Search for the cell housing the specified text and yield its (X, Y) center coordinate. 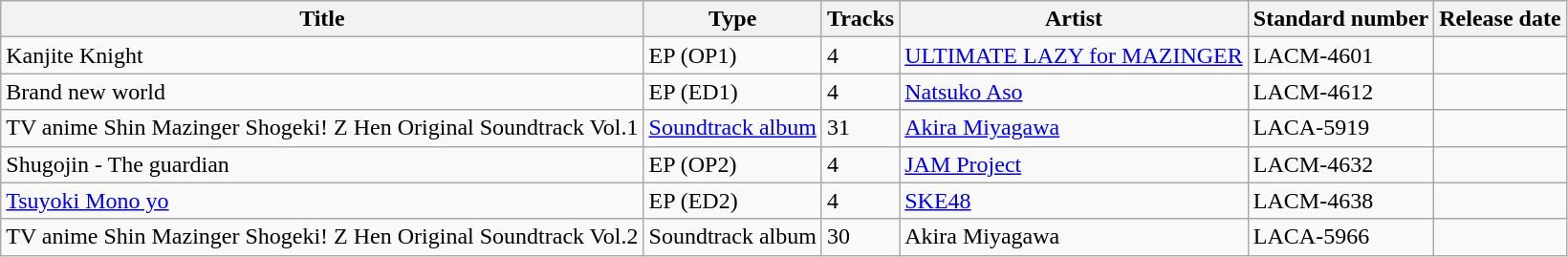
Kanjite Knight (322, 55)
Type (732, 19)
EP (OP1) (732, 55)
Standard number (1340, 19)
LACM-4601 (1340, 55)
Tsuyoki Mono yo (322, 201)
Tracks (860, 19)
Shugojin - The guardian (322, 164)
Brand new world (322, 92)
LACA-5966 (1340, 237)
Artist (1075, 19)
31 (860, 128)
EP (ED2) (732, 201)
SKE48 (1075, 201)
LACA-5919 (1340, 128)
ULTIMATE LAZY for MAZINGER (1075, 55)
EP (OP2) (732, 164)
Title (322, 19)
TV anime Shin Mazinger Shogeki! Z Hen Original Soundtrack Vol.2 (322, 237)
30 (860, 237)
TV anime Shin Mazinger Shogeki! Z Hen Original Soundtrack Vol.1 (322, 128)
Natsuko Aso (1075, 92)
LACM-4612 (1340, 92)
LACM-4638 (1340, 201)
LACM-4632 (1340, 164)
Release date (1500, 19)
JAM Project (1075, 164)
EP (ED1) (732, 92)
